Extract the (X, Y) coordinate from the center of the cell holding the provided text.  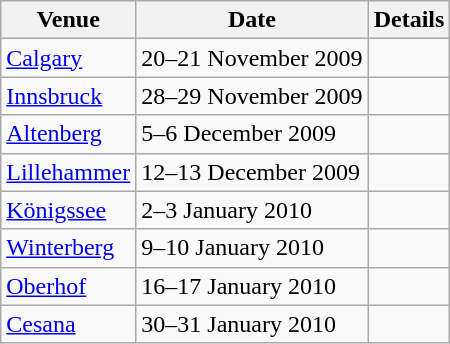
12–13 December 2009 (252, 172)
28–29 November 2009 (252, 96)
Königssee (68, 210)
Cesana (68, 324)
20–21 November 2009 (252, 58)
5–6 December 2009 (252, 134)
Date (252, 20)
16–17 January 2010 (252, 286)
Oberhof (68, 286)
Venue (68, 20)
Altenberg (68, 134)
Details (409, 20)
Calgary (68, 58)
30–31 January 2010 (252, 324)
9–10 January 2010 (252, 248)
2–3 January 2010 (252, 210)
Lillehammer (68, 172)
Winterberg (68, 248)
Innsbruck (68, 96)
